For the text-containing cell, return its midpoint in [X, Y] coordinate format. 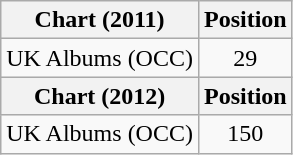
Chart (2011) [100, 20]
150 [245, 134]
Chart (2012) [100, 96]
29 [245, 58]
